Capture the cell that displays the provided text and extract its [X, Y] central coordinate. 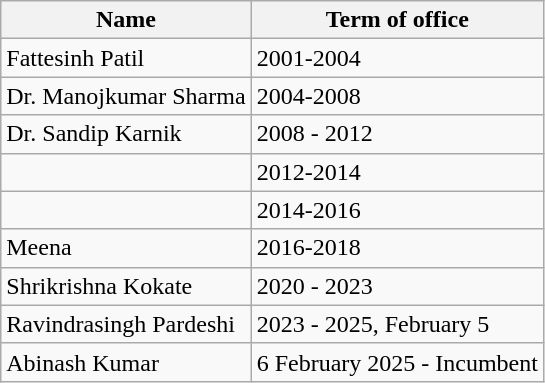
2004-2008 [397, 96]
2020 - 2023 [397, 286]
2001-2004 [397, 58]
Term of office [397, 20]
Dr. Manojkumar Sharma [126, 96]
Ravindrasingh Pardeshi [126, 324]
2016-2018 [397, 248]
2008 - 2012 [397, 134]
Meena [126, 248]
Abinash Kumar [126, 362]
2023 - 2025, February 5 [397, 324]
Dr. Sandip Karnik [126, 134]
6 February 2025 - Incumbent [397, 362]
Fattesinh Patil [126, 58]
Shrikrishna Kokate [126, 286]
2012-2014 [397, 172]
2014-2016 [397, 210]
Name [126, 20]
